Find where the given text appears and provide that cell's center as (x, y) coordinate. 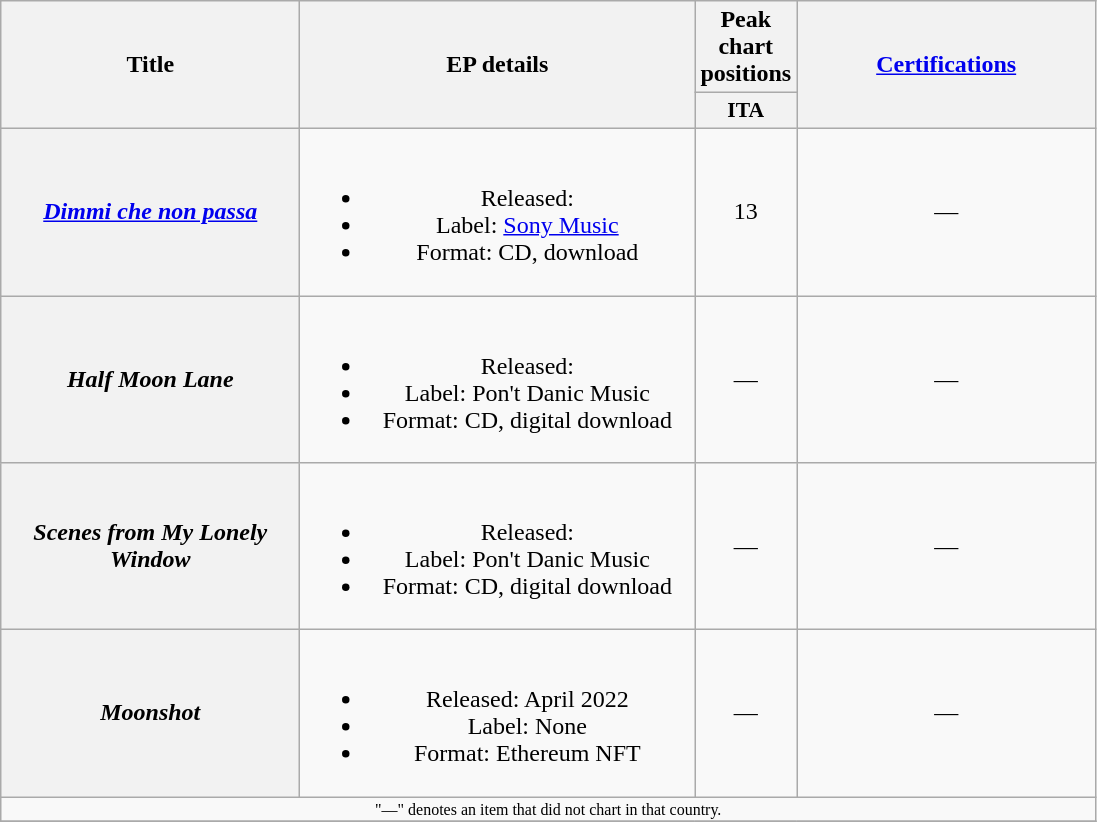
Title (150, 65)
Released: April 2022Label: NoneFormat: Ethereum NFT (498, 714)
"—" denotes an item that did not chart in that country. (548, 809)
13 (746, 212)
Dimmi che non passa (150, 212)
Scenes from My Lonely Window (150, 546)
Moonshot (150, 714)
Peak chart positions (746, 47)
Half Moon Lane (150, 380)
EP details (498, 65)
ITA (746, 111)
Released: Label: Sony MusicFormat: CD, download (498, 212)
Certifications (946, 65)
